Output the [X, Y] coordinate of the center of the cell containing the given text.  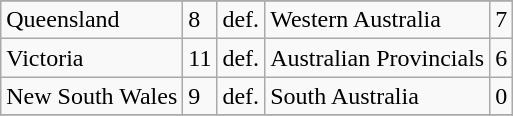
Victoria [92, 58]
8 [200, 20]
Western Australia [378, 20]
6 [502, 58]
New South Wales [92, 96]
9 [200, 96]
Queensland [92, 20]
0 [502, 96]
Australian Provincials [378, 58]
South Australia [378, 96]
11 [200, 58]
7 [502, 20]
